From the cell containing the given text, extract its center point as (x, y) coordinate. 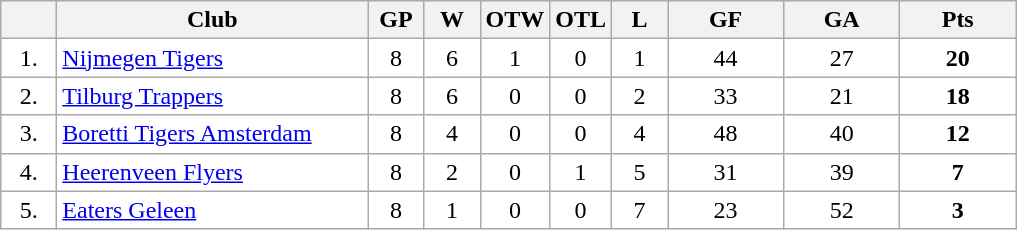
GA (842, 20)
Heerenveen Flyers (212, 172)
Boretti Tigers Amsterdam (212, 134)
GF (726, 20)
48 (726, 134)
GP (396, 20)
L (640, 20)
3 (958, 210)
5 (640, 172)
5. (29, 210)
21 (842, 96)
OTW (515, 20)
20 (958, 58)
44 (726, 58)
Eaters Geleen (212, 210)
OTL (581, 20)
W (452, 20)
31 (726, 172)
Pts (958, 20)
40 (842, 134)
Nijmegen Tigers (212, 58)
12 (958, 134)
39 (842, 172)
3. (29, 134)
4. (29, 172)
23 (726, 210)
2. (29, 96)
18 (958, 96)
52 (842, 210)
Club (212, 20)
33 (726, 96)
Tilburg Trappers (212, 96)
1. (29, 58)
27 (842, 58)
